Output the (X, Y) coordinate of the center of the cell containing the given text.  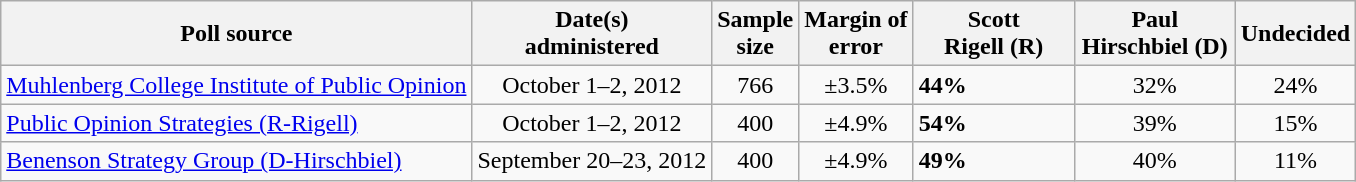
±3.5% (856, 85)
49% (994, 161)
11% (1295, 161)
54% (994, 123)
39% (1154, 123)
32% (1154, 85)
Muhlenberg College Institute of Public Opinion (236, 85)
Undecided (1295, 34)
766 (756, 85)
24% (1295, 85)
15% (1295, 123)
40% (1154, 161)
44% (994, 85)
September 20–23, 2012 (592, 161)
Margin of error (856, 34)
ScottRigell (R) (994, 34)
Benenson Strategy Group (D-Hirschbiel) (236, 161)
PaulHirschbiel (D) (1154, 34)
Poll source (236, 34)
Date(s)administered (592, 34)
Public Opinion Strategies (R-Rigell) (236, 123)
Samplesize (756, 34)
